Search for the cell housing the specified text and yield its [X, Y] center coordinate. 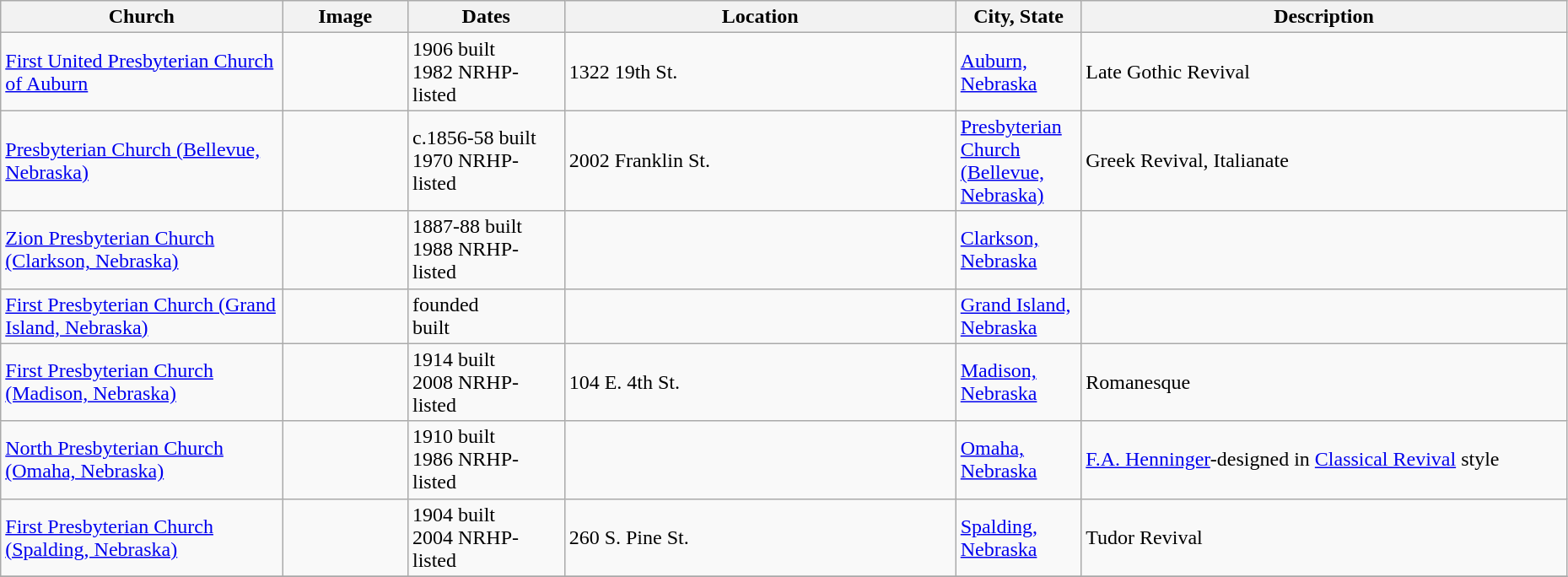
104 E. 4th St. [760, 382]
1904 built2004 NRHP-listed [486, 537]
City, State [1019, 17]
Description [1324, 17]
Tudor Revival [1324, 537]
Greek Revival, Italianate [1324, 160]
Late Gothic Revival [1324, 72]
2002 Franklin St. [760, 160]
260 S. Pine St. [760, 537]
First Presbyterian Church (Spalding, Nebraska) [142, 537]
F.A. Henninger-designed in Classical Revival style [1324, 460]
Auburn, Nebraska [1019, 72]
1322 19th St. [760, 72]
1914 built2008 NRHP-listed [486, 382]
1906 built1982 NRHP-listed [486, 72]
c.1856-58 built1970 NRHP-listed [486, 160]
First Presbyterian Church (Grand Island, Nebraska) [142, 315]
Image [346, 17]
Zion Presbyterian Church (Clarkson, Nebraska) [142, 250]
Madison, Nebraska [1019, 382]
1910 built1986 NRHP-listed [486, 460]
Church [142, 17]
First United Presbyterian Church of Auburn [142, 72]
Spalding, Nebraska [1019, 537]
Location [760, 17]
founded built [486, 315]
First Presbyterian Church (Madison, Nebraska) [142, 382]
Omaha, Nebraska [1019, 460]
Clarkson, Nebraska [1019, 250]
1887-88 built1988 NRHP-listed [486, 250]
Dates [486, 17]
Romanesque [1324, 382]
North Presbyterian Church (Omaha, Nebraska) [142, 460]
Grand Island, Nebraska [1019, 315]
